Provide the [x, y] coordinate of the cell's center where the given text is located.  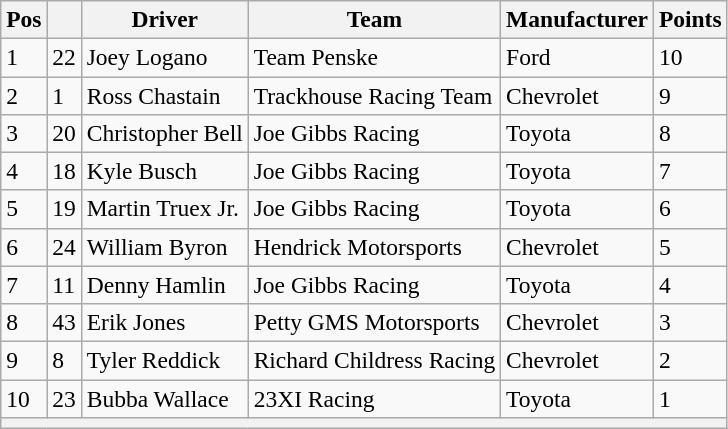
18 [64, 171]
Erik Jones [164, 322]
William Byron [164, 247]
Denny Hamlin [164, 285]
Ross Chastain [164, 95]
Pos [24, 19]
20 [64, 133]
Manufacturer [578, 19]
22 [64, 57]
19 [64, 209]
Petty GMS Motorsports [374, 322]
Martin Truex Jr. [164, 209]
Ford [578, 57]
23 [64, 398]
Richard Childress Racing [374, 360]
Team [374, 19]
43 [64, 322]
11 [64, 285]
Team Penske [374, 57]
23XI Racing [374, 398]
Christopher Bell [164, 133]
Driver [164, 19]
24 [64, 247]
Kyle Busch [164, 171]
Tyler Reddick [164, 360]
Trackhouse Racing Team [374, 95]
Hendrick Motorsports [374, 247]
Bubba Wallace [164, 398]
Joey Logano [164, 57]
Points [690, 19]
